Identify which cell holds the provided text, then report its (X, Y) central coordinate. 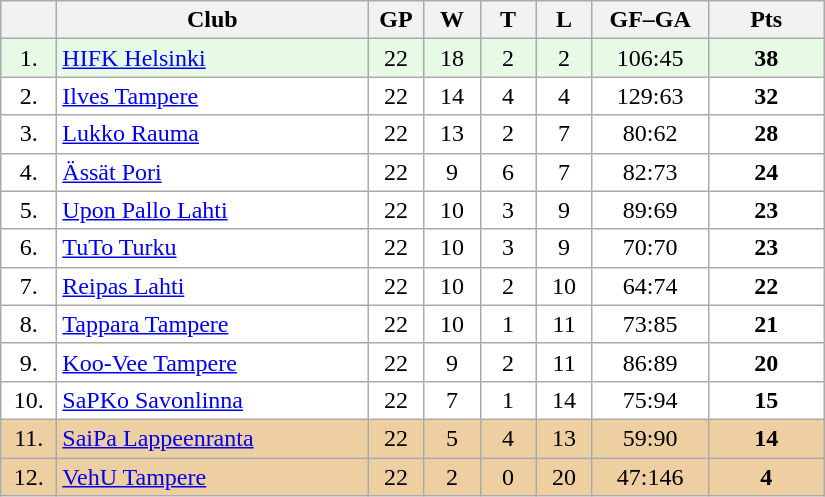
6 (508, 172)
80:62 (650, 134)
75:94 (650, 400)
Ässät Pori (212, 172)
SaPKo Savonlinna (212, 400)
GP (396, 20)
8. (29, 324)
2. (29, 96)
89:69 (650, 210)
15 (766, 400)
W (452, 20)
73:85 (650, 324)
21 (766, 324)
5. (29, 210)
7. (29, 286)
HIFK Helsinki (212, 58)
Club (212, 20)
10. (29, 400)
64:74 (650, 286)
TuTo Turku (212, 248)
59:90 (650, 438)
38 (766, 58)
82:73 (650, 172)
6. (29, 248)
Reipas Lahti (212, 286)
1. (29, 58)
Tappara Tampere (212, 324)
Koo-Vee Tampere (212, 362)
Ilves Tampere (212, 96)
T (508, 20)
Upon Pallo Lahti (212, 210)
L (564, 20)
47:146 (650, 477)
Pts (766, 20)
3. (29, 134)
28 (766, 134)
9. (29, 362)
VehU Tampere (212, 477)
70:70 (650, 248)
18 (452, 58)
24 (766, 172)
Lukko Rauma (212, 134)
86:89 (650, 362)
129:63 (650, 96)
106:45 (650, 58)
GF–GA (650, 20)
0 (508, 477)
4. (29, 172)
12. (29, 477)
5 (452, 438)
11. (29, 438)
32 (766, 96)
SaiPa Lappeenranta (212, 438)
